Scan for the cell matching the given text and deliver its (X, Y) coordinate at center. 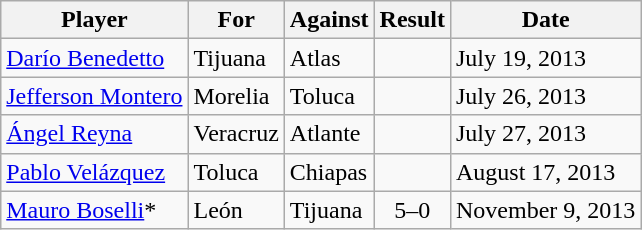
Ángel Reyna (94, 134)
Morelia (236, 96)
July 27, 2013 (545, 134)
Jefferson Montero (94, 96)
Mauro Boselli* (94, 210)
August 17, 2013 (545, 172)
For (236, 20)
July 26, 2013 (545, 96)
Pablo Velázquez (94, 172)
Veracruz (236, 134)
Against (329, 20)
5–0 (412, 210)
León (236, 210)
Atlas (329, 58)
Date (545, 20)
Chiapas (329, 172)
Result (412, 20)
Player (94, 20)
Atlante (329, 134)
Darío Benedetto (94, 58)
November 9, 2013 (545, 210)
July 19, 2013 (545, 58)
